Detect which cell encompasses the target text, then output its (X, Y) center coordinate. 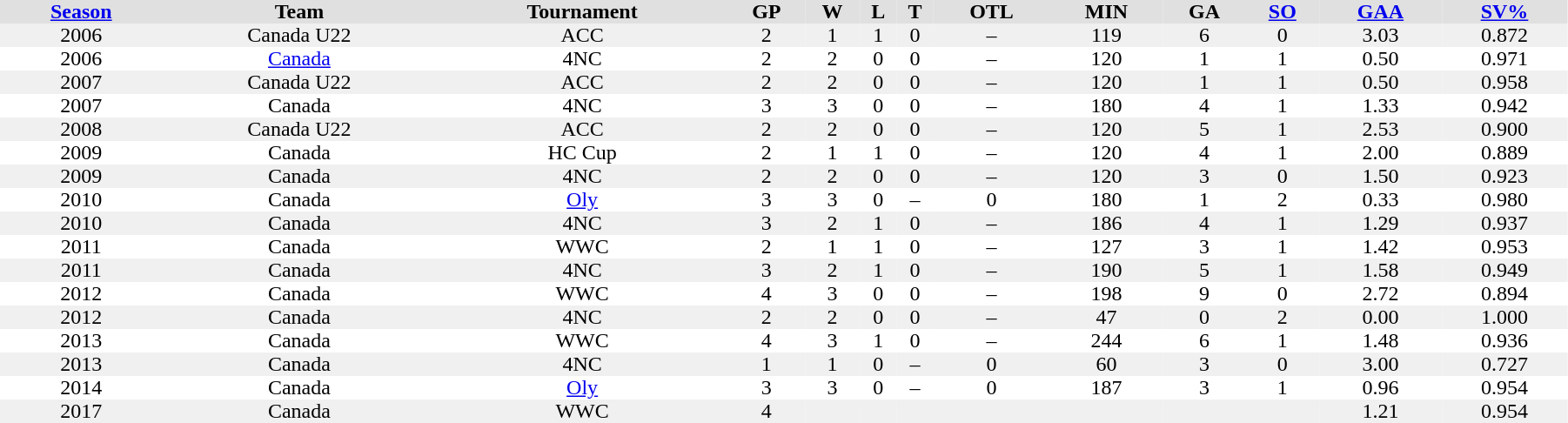
2017 (82, 411)
3.03 (1380, 35)
Tournament (582, 12)
186 (1106, 223)
0.889 (1504, 153)
2.72 (1380, 294)
187 (1106, 388)
0.971 (1504, 59)
0.894 (1504, 294)
T (915, 12)
Team (299, 12)
GAA (1380, 12)
0.872 (1504, 35)
0.900 (1504, 129)
0.727 (1504, 364)
1.21 (1380, 411)
1.48 (1380, 341)
2008 (82, 129)
190 (1106, 270)
47 (1106, 317)
0.00 (1380, 317)
W (832, 12)
1.42 (1380, 247)
0.980 (1504, 200)
2.53 (1380, 129)
3.00 (1380, 364)
0.923 (1504, 176)
GA (1204, 12)
2.00 (1380, 153)
0.937 (1504, 223)
1.33 (1380, 106)
0.936 (1504, 341)
1.58 (1380, 270)
L (878, 12)
2014 (82, 388)
SO (1283, 12)
127 (1106, 247)
119 (1106, 35)
SV% (1504, 12)
1.29 (1380, 223)
MIN (1106, 12)
0.958 (1504, 82)
Season (82, 12)
0.96 (1380, 388)
198 (1106, 294)
9 (1204, 294)
0.949 (1504, 270)
0.953 (1504, 247)
1.50 (1380, 176)
HC Cup (582, 153)
0.942 (1504, 106)
OTL (992, 12)
GP (767, 12)
1.000 (1504, 317)
60 (1106, 364)
0.33 (1380, 200)
244 (1106, 341)
